For the text-containing cell, return its midpoint in [x, y] coordinate format. 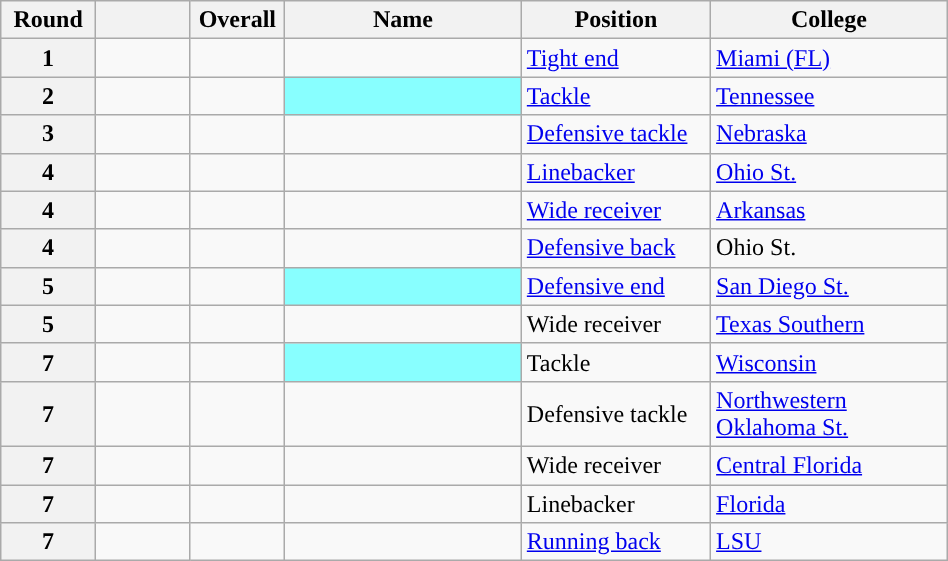
3 [48, 134]
Position [616, 20]
Overall [238, 20]
Nebraska [830, 134]
Name [404, 20]
Wisconsin [830, 362]
Arkansas [830, 210]
Miami (FL) [830, 58]
College [830, 20]
Round [48, 20]
San Diego St. [830, 286]
LSU [830, 542]
2 [48, 96]
Tight end [616, 58]
Florida [830, 503]
Central Florida [830, 465]
Tennessee [830, 96]
Running back [616, 542]
Northwestern Oklahoma St. [830, 414]
Defensive back [616, 248]
1 [48, 58]
Defensive end [616, 286]
Texas Southern [830, 324]
